Locate the cell with the specified text and output its (x, y) center coordinate. 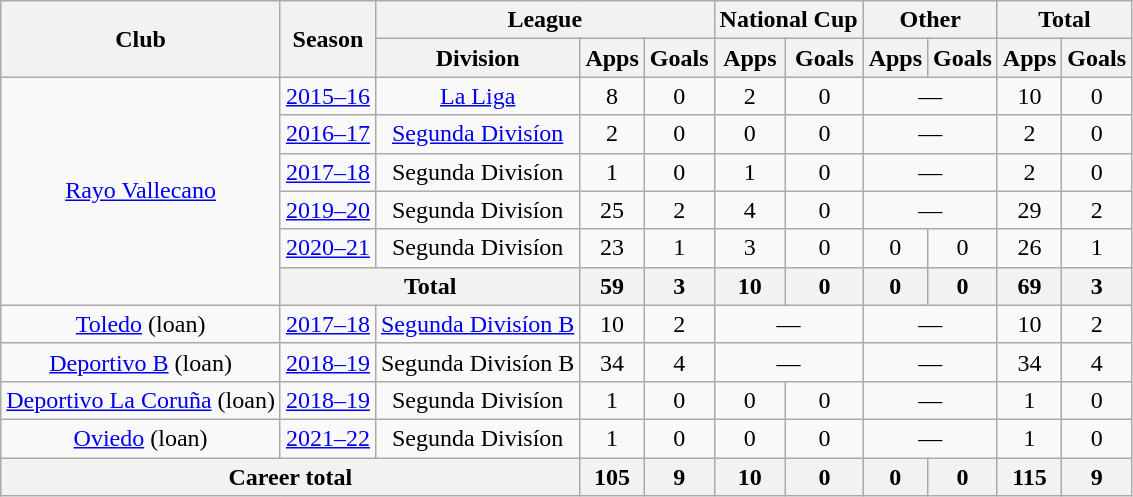
59 (612, 286)
29 (1029, 210)
69 (1029, 286)
La Liga (477, 96)
2019–20 (328, 210)
23 (612, 248)
2021–22 (328, 438)
Other (930, 20)
115 (1029, 477)
League (544, 20)
25 (612, 210)
2015–16 (328, 96)
Club (141, 39)
Division (477, 58)
Season (328, 39)
Career total (290, 477)
Oviedo (loan) (141, 438)
26 (1029, 248)
Toledo (loan) (141, 324)
105 (612, 477)
Rayo Vallecano (141, 191)
8 (612, 96)
Deportivo La Coruña (loan) (141, 400)
Deportivo B (loan) (141, 362)
National Cup (788, 20)
2020–21 (328, 248)
2016–17 (328, 134)
